From the cell containing the given text, extract its center point as (x, y) coordinate. 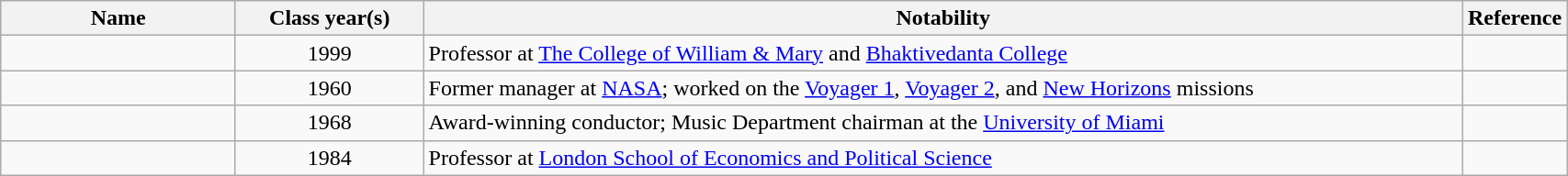
1984 (329, 158)
Notability (942, 18)
Name (118, 18)
Professor at London School of Economics and Political Science (942, 158)
Former manager at NASA; worked on the Voyager 1, Voyager 2, and New Horizons missions (942, 88)
Class year(s) (329, 18)
1960 (329, 88)
1968 (329, 123)
Professor at The College of William & Mary and Bhaktivedanta College (942, 53)
Reference (1514, 18)
Award-winning conductor; Music Department chairman at the University of Miami (942, 123)
1999 (329, 53)
